Scan for the cell matching the given text and deliver its [X, Y] coordinate at center. 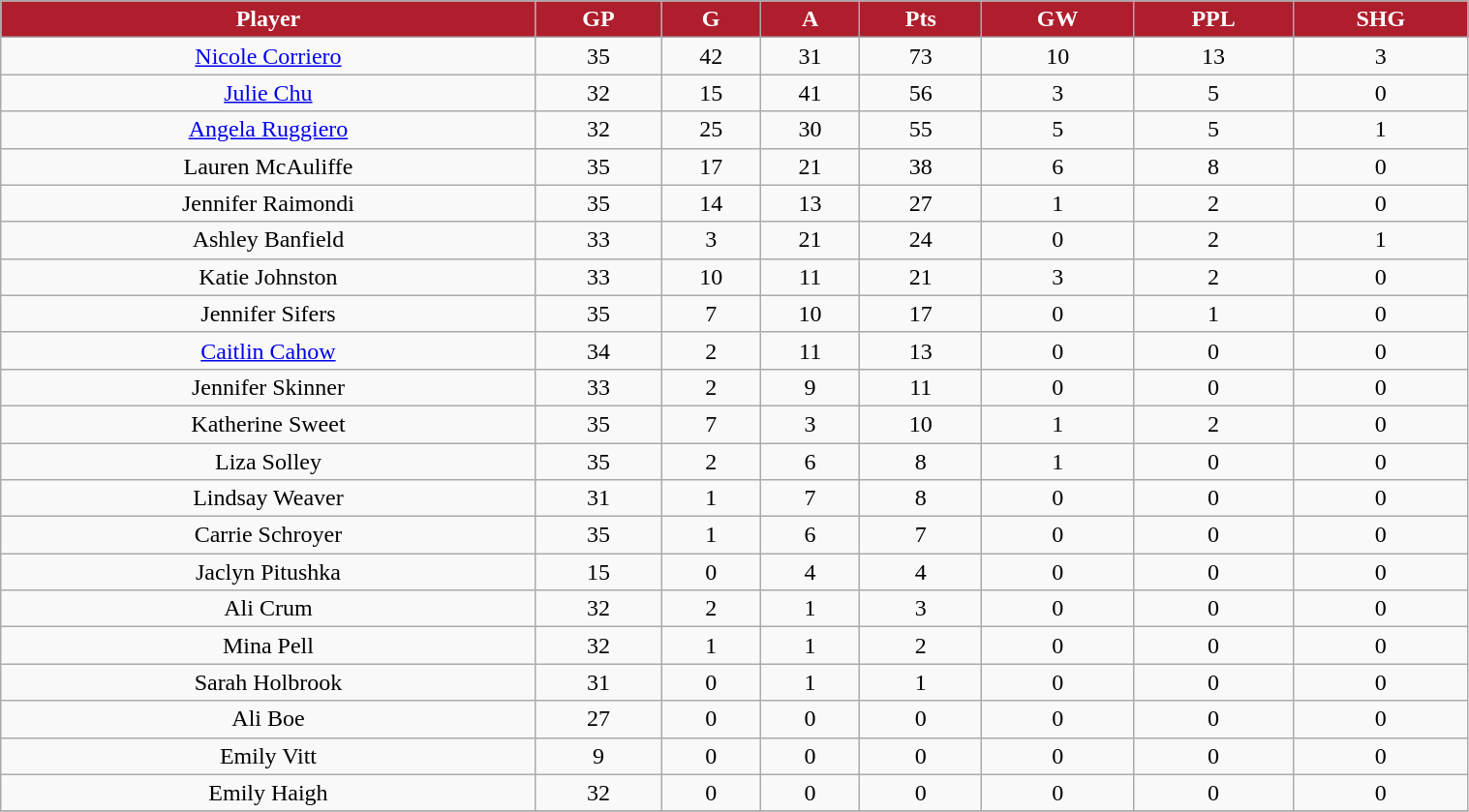
Ali Boe [268, 719]
41 [810, 93]
55 [921, 130]
Lauren McAuliffe [268, 166]
Ashley Banfield [268, 240]
Katie Johnston [268, 277]
Mina Pell [268, 646]
24 [921, 240]
Julie Chu [268, 93]
38 [921, 166]
Angela Ruggiero [268, 130]
Emily Vitt [268, 756]
Jennifer Skinner [268, 387]
Sarah Holbrook [268, 682]
25 [711, 130]
Caitlin Cahow [268, 350]
56 [921, 93]
Carrie Schroyer [268, 535]
Lindsay Weaver [268, 498]
30 [810, 130]
Emily Haigh [268, 793]
34 [598, 350]
Jaclyn Pitushka [268, 572]
SHG [1381, 19]
PPL [1214, 19]
Liza Solley [268, 462]
Pts [921, 19]
Jennifer Sifers [268, 314]
Ali Crum [268, 609]
Nicole Corriero [268, 56]
Jennifer Raimondi [268, 203]
A [810, 19]
G [711, 19]
14 [711, 203]
Player [268, 19]
GP [598, 19]
42 [711, 56]
73 [921, 56]
Katherine Sweet [268, 424]
GW [1057, 19]
